Capture the cell that displays the provided text and extract its (X, Y) central coordinate. 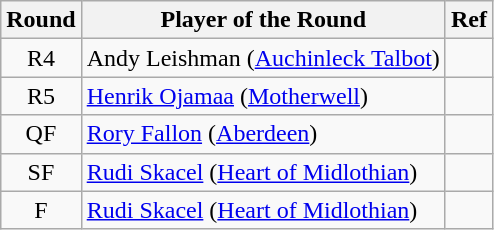
SF (41, 172)
Round (41, 20)
Ref (468, 20)
Andy Leishman (Auchinleck Talbot) (263, 58)
F (41, 210)
R5 (41, 96)
Rory Fallon (Aberdeen) (263, 134)
Player of the Round (263, 20)
R4 (41, 58)
Henrik Ojamaa (Motherwell) (263, 96)
QF (41, 134)
